Locate the cell with the specified text and output its (X, Y) center coordinate. 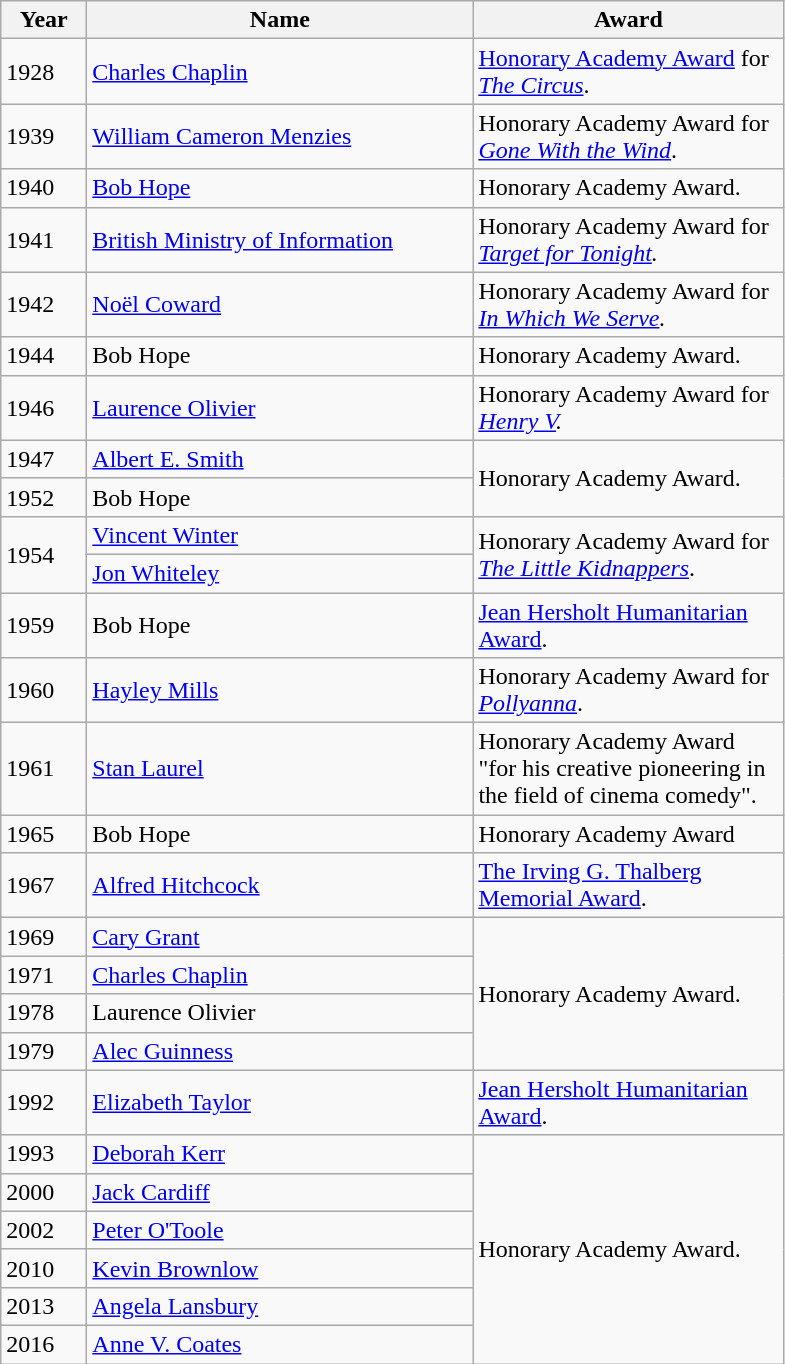
1928 (44, 72)
William Cameron Menzies (280, 136)
Cary Grant (280, 937)
Honorary Academy Award for Target for Tonight. (628, 240)
Anne V. Coates (280, 1344)
1947 (44, 459)
1940 (44, 188)
Name (280, 20)
Stan Laurel (280, 769)
1993 (44, 1154)
Honorary Academy Award for Pollyanna. (628, 690)
Honorary Academy Award for Gone With the Wind. (628, 136)
2002 (44, 1230)
1941 (44, 240)
Peter O'Toole (280, 1230)
1969 (44, 937)
Hayley Mills (280, 690)
Angela Lansbury (280, 1306)
2013 (44, 1306)
Noël Coward (280, 304)
1965 (44, 834)
1971 (44, 975)
Kevin Brownlow (280, 1268)
1992 (44, 1102)
Honorary Academy Award (628, 834)
Vincent Winter (280, 535)
Award (628, 20)
Jack Cardiff (280, 1192)
1944 (44, 356)
1960 (44, 690)
1959 (44, 624)
Honorary Academy Award for Henry V. (628, 408)
1961 (44, 769)
Honorary Academy Award "for his creative pioneering in the field of cinema comedy". (628, 769)
1967 (44, 886)
British Ministry of Information (280, 240)
1942 (44, 304)
1978 (44, 1013)
1939 (44, 136)
1952 (44, 497)
1946 (44, 408)
Jon Whiteley (280, 573)
Honorary Academy Award for In Which We Serve. (628, 304)
The Irving G. Thalberg Memorial Award. (628, 886)
1954 (44, 554)
1979 (44, 1051)
Deborah Kerr (280, 1154)
Alfred Hitchcock (280, 886)
Year (44, 20)
2010 (44, 1268)
Elizabeth Taylor (280, 1102)
Alec Guinness (280, 1051)
Honorary Academy Award for The Little Kidnappers. (628, 554)
Albert E. Smith (280, 459)
2000 (44, 1192)
Honorary Academy Award for The Circus. (628, 72)
2016 (44, 1344)
